Extract the (x, y) coordinate from the center of the cell holding the provided text.  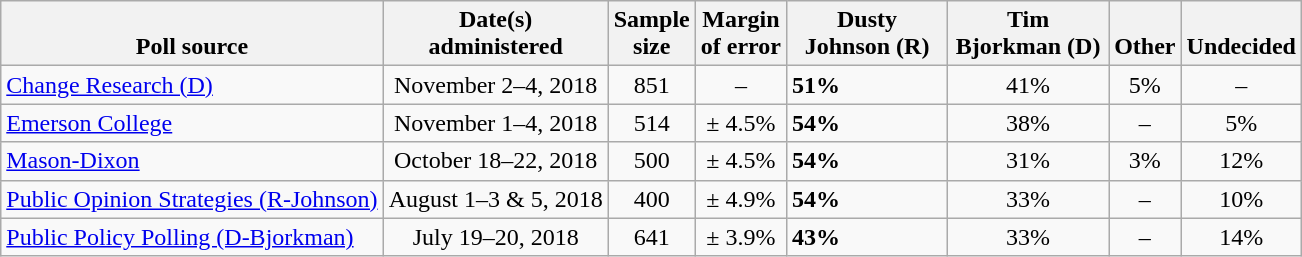
July 19–20, 2018 (496, 237)
38% (1028, 123)
November 2–4, 2018 (496, 85)
Public Opinion Strategies (R-Johnson) (192, 199)
Marginof error (740, 34)
514 (652, 123)
500 (652, 161)
Poll source (192, 34)
43% (868, 237)
51% (868, 85)
± 3.9% (740, 237)
Samplesize (652, 34)
3% (1145, 161)
October 18–22, 2018 (496, 161)
12% (1241, 161)
Emerson College (192, 123)
14% (1241, 237)
Undecided (1241, 34)
41% (1028, 85)
November 1–4, 2018 (496, 123)
10% (1241, 199)
Mason-Dixon (192, 161)
Change Research (D) (192, 85)
Public Policy Polling (D-Bjorkman) (192, 237)
641 (652, 237)
Other (1145, 34)
400 (652, 199)
± 4.9% (740, 199)
851 (652, 85)
DustyJohnson (R) (868, 34)
August 1–3 & 5, 2018 (496, 199)
TimBjorkman (D) (1028, 34)
Date(s)administered (496, 34)
31% (1028, 161)
